Extract the (X, Y) coordinate from the center of the cell holding the provided text.  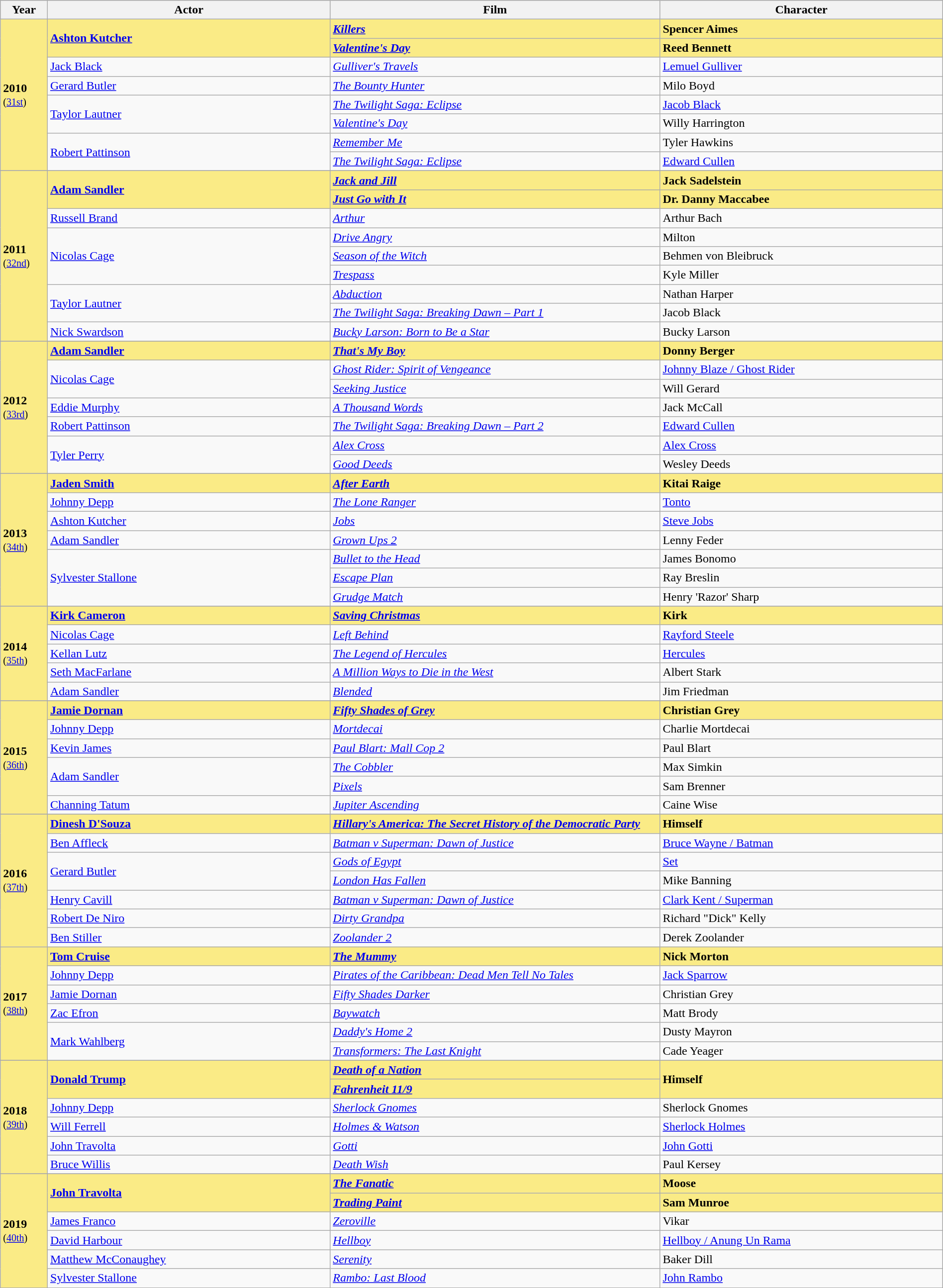
Film (495, 10)
Drive Angry (495, 237)
Remember Me (495, 142)
Jack McCall (801, 407)
Jim Friedman (801, 691)
Arthur (495, 218)
Good Deeds (495, 464)
Killers (495, 29)
Kitai Raige (801, 483)
Actor (189, 10)
Robert De Niro (189, 919)
Nathan Harper (801, 294)
Mark Wahlberg (189, 1041)
Sherlock Holmes (801, 1126)
Hercules (801, 653)
Zeroville (495, 1221)
Fahrenheit 11/9 (495, 1089)
The Mummy (495, 956)
Vikar (801, 1221)
John Rambo (801, 1278)
Escape Plan (495, 578)
Gotti (495, 1145)
Jack and Jill (495, 180)
Seeking Justice (495, 388)
Tyler Perry (189, 455)
John Gotti (801, 1145)
Charlie Mortdecai (801, 729)
Steve Jobs (801, 521)
Albert Stark (801, 672)
Zac Efron (189, 1013)
Transformers: The Last Knight (495, 1051)
David Harbour (189, 1240)
Milo Boyd (801, 86)
Holmes & Watson (495, 1126)
Tyler Hawkins (801, 142)
Kirk Cameron (189, 616)
Moose (801, 1184)
Sam Brenner (801, 786)
Season of the Witch (495, 256)
2010(31st) (24, 95)
Hellboy (495, 1240)
Grudge Match (495, 597)
Dusty Mayron (801, 1032)
Caine Wise (801, 805)
Bullet to the Head (495, 559)
Eddie Murphy (189, 407)
Grown Ups 2 (495, 540)
Death of a Nation (495, 1070)
Will Ferrell (189, 1126)
Bucky Larson: Born to Be a Star (495, 332)
The Lone Ranger (495, 502)
Tonto (801, 502)
Jobs (495, 521)
Behmen von Bleibruck (801, 256)
Willy Harrington (801, 123)
Bruce Wayne / Batman (801, 843)
James Franco (189, 1221)
Spencer Aimes (801, 29)
Fifty Shades Darker (495, 994)
Year (24, 10)
Kellan Lutz (189, 653)
Donny Berger (801, 351)
A Million Ways to Die in the West (495, 672)
Sam Munroe (801, 1202)
Blended (495, 691)
2016(37th) (24, 880)
Baywatch (495, 1013)
2019(40th) (24, 1231)
Matthew McConaughey (189, 1259)
The Legend of Hercules (495, 653)
Russell Brand (189, 218)
A Thousand Words (495, 407)
James Bonomo (801, 559)
Left Behind (495, 635)
The Twilight Saga: Breaking Dawn – Part 1 (495, 313)
Ben Affleck (189, 843)
Serenity (495, 1259)
Death Wish (495, 1165)
London Has Fallen (495, 881)
Seth MacFarlane (189, 672)
Jupiter Ascending (495, 805)
Set (801, 862)
2017(38th) (24, 1004)
Wesley Deeds (801, 464)
Rayford Steele (801, 635)
2013(34th) (24, 540)
Lemuel Gulliver (801, 67)
Will Gerard (801, 388)
2012(33rd) (24, 407)
2015(36th) (24, 757)
2014(35th) (24, 653)
The Bounty Hunter (495, 86)
After Earth (495, 483)
Johnny Blaze / Ghost Rider (801, 369)
The Fanatic (495, 1184)
Abduction (495, 294)
That's My Boy (495, 351)
Daddy's Home 2 (495, 1032)
Paul Blart (801, 748)
Cade Yeager (801, 1051)
Channing Tatum (189, 805)
Richard "Dick" Kelly (801, 919)
Rambo: Last Blood (495, 1278)
Henry Cavill (189, 900)
Gods of Egypt (495, 862)
Pixels (495, 786)
Saving Christmas (495, 616)
Dr. Danny Maccabee (801, 199)
Dirty Grandpa (495, 919)
Pirates of the Caribbean: Dead Men Tell No Tales (495, 975)
Jaden Smith (189, 483)
Kirk (801, 616)
Paul Kersey (801, 1165)
Hellboy / Anung Un Rama (801, 1240)
Lenny Feder (801, 540)
Milton (801, 237)
Henry 'Razor' Sharp (801, 597)
Mortdecai (495, 729)
Ray Breslin (801, 578)
Hillary's America: The Secret History of the Democratic Party (495, 824)
Jack Sadelstein (801, 180)
Jack Black (189, 67)
Max Simkin (801, 767)
Nick Morton (801, 956)
The Cobbler (495, 767)
2011(32nd) (24, 256)
Ben Stiller (189, 937)
The Twilight Saga: Breaking Dawn – Part 2 (495, 426)
Trespass (495, 275)
Just Go with It (495, 199)
Jack Sparrow (801, 975)
Donald Trump (189, 1079)
Matt Brody (801, 1013)
Kyle Miller (801, 275)
2018(39th) (24, 1117)
Dinesh D'Souza (189, 824)
Tom Cruise (189, 956)
Character (801, 10)
Bruce Willis (189, 1165)
Nick Swardson (189, 332)
Paul Blart: Mall Cop 2 (495, 748)
Ghost Rider: Spirit of Vengeance (495, 369)
Baker Dill (801, 1259)
Bucky Larson (801, 332)
Gulliver's Travels (495, 67)
Kevin James (189, 748)
Fifty Shades of Grey (495, 710)
Clark Kent / Superman (801, 900)
Derek Zoolander (801, 937)
Zoolander 2 (495, 937)
Arthur Bach (801, 218)
Mike Banning (801, 881)
Trading Paint (495, 1202)
Reed Bennett (801, 48)
